Return the (x, y) coordinate for the center point of the cell that contains the specified text.  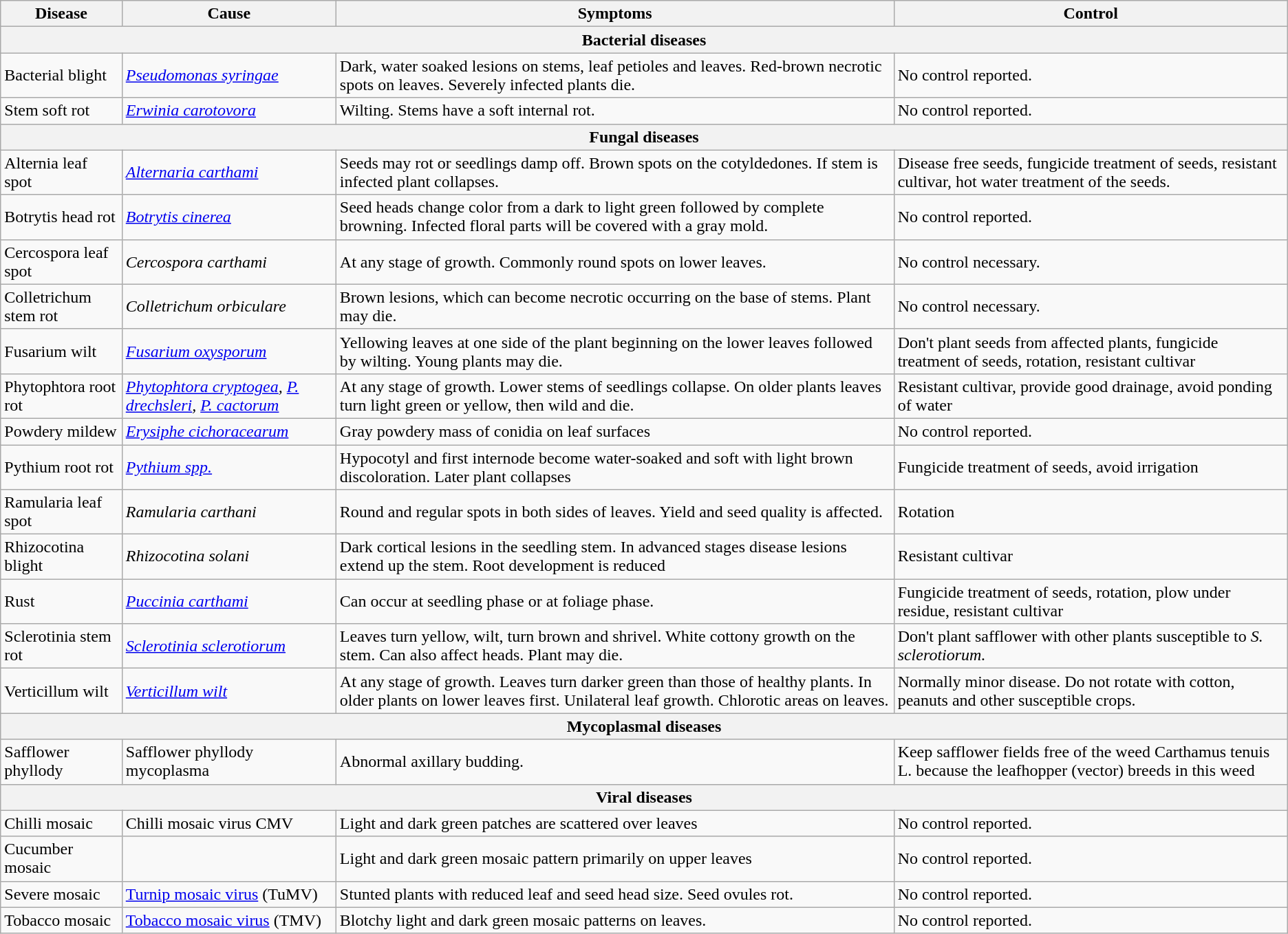
Alternia leaf spot (62, 172)
Gray powdery mass of conidia on leaf surfaces (615, 431)
Normally minor disease. Do not rotate with cotton, peanuts and other susceptible crops. (1091, 691)
Phytophtora root rot (62, 396)
Tobacco mosaic (62, 920)
Fusarium wilt (62, 351)
Cause (228, 14)
Ramularia carthani (228, 512)
Rotation (1091, 512)
Cercospora carthami (228, 261)
Erwinia carotovora (228, 111)
Fungal diseases (644, 137)
Tobacco mosaic virus (TMV) (228, 920)
Chilli mosaic (62, 823)
Pseudomonas syringae (228, 76)
Dark, water soaked lesions on stems, leaf petioles and leaves. Red-brown necrotic spots on leaves. Severely infected plants die. (615, 76)
Viral diseases (644, 797)
Pythium spp. (228, 466)
Control (1091, 14)
Fungicide treatment of seeds, rotation, plow under residue, resistant cultivar (1091, 601)
Rhizocotina solani (228, 557)
Pythium root rot (62, 466)
Fungicide treatment of seeds, avoid irrigation (1091, 466)
Seed heads change color from a dark to light green followed by complete browning. Infected floral parts will be covered with a gray mold. (615, 217)
Brown lesions, which can become necrotic occurring on the base of stems. Plant may die. (615, 307)
Bacterial blight (62, 76)
Sclerotinia sclerotiorum (228, 647)
Yellowing leaves at one side of the plant beginning on the lower leaves followed by wilting. Young plants may die. (615, 351)
Wilting. Stems have a soft internal rot. (615, 111)
Fusarium oxysporum (228, 351)
Bacterial diseases (644, 40)
Ramularia leaf spot (62, 512)
Resistant cultivar, provide good drainage, avoid ponding of water (1091, 396)
Rust (62, 601)
Dark cortical lesions in the seedling stem. In advanced stages disease lesions extend up the stem. Root development is reduced (615, 557)
Cercospora leaf spot (62, 261)
Chilli mosaic virus CMV (228, 823)
At any stage of growth. Commonly round spots on lower leaves. (615, 261)
Can occur at seedling phase or at foliage phase. (615, 601)
At any stage of growth. Lower stems of seedlings collapse. On older plants leaves turn light green or yellow, then wild and die. (615, 396)
Light and dark green mosaic pattern primarily on upper leaves (615, 858)
Disease free seeds, fungicide treatment of seeds, resistant cultivar, hot water treatment of the seeds. (1091, 172)
Turnip mosaic virus (TuMV) (228, 894)
Safflower phyllody (62, 762)
Round and regular spots in both sides of leaves. Yield and seed quality is affected. (615, 512)
Colletrichum stem rot (62, 307)
Mycoplasmal diseases (644, 726)
Alternaria carthami (228, 172)
Botrytis cinerea (228, 217)
Leaves turn yellow, wilt, turn brown and shrivel. White cottony growth on the stem. Can also affect heads. Plant may die. (615, 647)
Rhizocotina blight (62, 557)
Sclerotinia stem rot (62, 647)
Erysiphe cichoracearum (228, 431)
Symptoms (615, 14)
Abnormal axillary budding. (615, 762)
Severe mosaic (62, 894)
Puccinia carthami (228, 601)
Don't plant safflower with other plants susceptible to S. sclerotiorum. (1091, 647)
Colletrichum orbiculare (228, 307)
Blotchy light and dark green mosaic patterns on leaves. (615, 920)
Hypocotyl and first internode become water-soaked and soft with light brown discoloration. Later plant collapses (615, 466)
Don't plant seeds from affected plants, fungicide treatment of seeds, rotation, resistant cultivar (1091, 351)
Cucumber mosaic (62, 858)
Phytophtora cryptogea, P. drechsleri, P. cactorum (228, 396)
Botrytis head rot (62, 217)
Stem soft rot (62, 111)
Disease (62, 14)
Powdery mildew (62, 431)
Resistant cultivar (1091, 557)
Safflower phyllody mycoplasma (228, 762)
Keep safflower fields free of the weed Carthamus tenuis L. because the leafhopper (vector) breeds in this weed (1091, 762)
Light and dark green patches are scattered over leaves (615, 823)
Stunted plants with reduced leaf and seed head size. Seed ovules rot. (615, 894)
Seeds may rot or seedlings damp off. Brown spots on the cotyldedones. If stem is infected plant collapses. (615, 172)
